Determine the [x, y] coordinate at the center of the cell enclosing the given text.  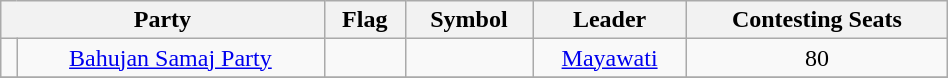
Bahujan Samaj Party [171, 58]
80 [818, 58]
Mayawati [610, 58]
Leader [610, 20]
Party [162, 20]
Symbol [468, 20]
Contesting Seats [818, 20]
Flag [364, 20]
